Locate the cell with the specified text and output its [X, Y] center coordinate. 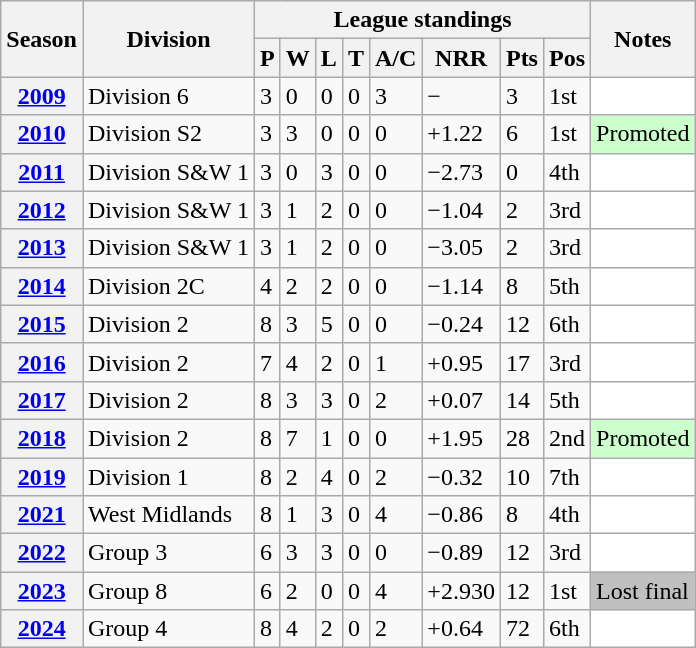
28 [522, 438]
2017 [42, 400]
2nd [566, 438]
L [328, 58]
2016 [42, 362]
W [298, 58]
Division [168, 39]
−0.24 [462, 324]
T [356, 58]
− [462, 96]
Division 1 [168, 477]
+1.22 [462, 134]
17 [522, 362]
2021 [42, 515]
2022 [42, 553]
+0.95 [462, 362]
2018 [42, 438]
−3.05 [462, 248]
Group 4 [168, 629]
Group 8 [168, 591]
10 [522, 477]
7th [566, 477]
−0.32 [462, 477]
2012 [42, 210]
+2.930 [462, 591]
2015 [42, 324]
NRR [462, 58]
2014 [42, 286]
+0.64 [462, 629]
2023 [42, 591]
−1.04 [462, 210]
2011 [42, 172]
−0.86 [462, 515]
Lost final [643, 591]
2019 [42, 477]
Pos [566, 58]
−0.89 [462, 553]
Season [42, 39]
+1.95 [462, 438]
5 [328, 324]
+0.07 [462, 400]
Division 6 [168, 96]
72 [522, 629]
2010 [42, 134]
14 [522, 400]
2009 [42, 96]
A/C [395, 58]
League standings [422, 20]
West Midlands [168, 515]
Division 2C [168, 286]
2013 [42, 248]
−1.14 [462, 286]
Group 3 [168, 553]
2024 [42, 629]
Notes [643, 39]
Division S2 [168, 134]
Pts [522, 58]
P [267, 58]
−2.73 [462, 172]
